Scan for the cell matching the given text and deliver its (x, y) coordinate at center. 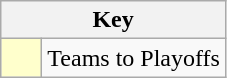
Key (114, 20)
Teams to Playoffs (134, 58)
